Provide the (x, y) coordinate of the cell's center where the given text is located.  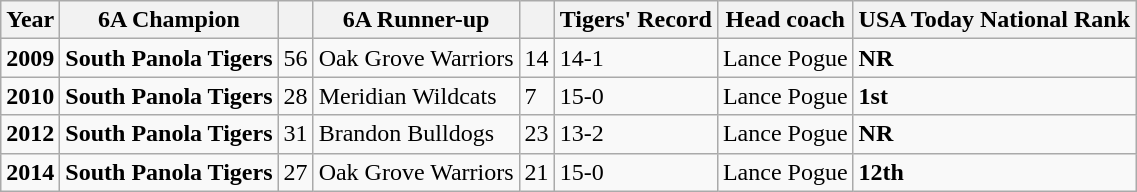
23 (536, 134)
21 (536, 172)
14-1 (636, 58)
2009 (30, 58)
31 (296, 134)
27 (296, 172)
Brandon Bulldogs (416, 134)
Tigers' Record (636, 20)
2014 (30, 172)
USA Today National Rank (994, 20)
13-2 (636, 134)
Year (30, 20)
56 (296, 58)
12th (994, 172)
28 (296, 96)
7 (536, 96)
2012 (30, 134)
Head coach (785, 20)
6A Runner-up (416, 20)
14 (536, 58)
2010 (30, 96)
1st (994, 96)
6A Champion (169, 20)
Meridian Wildcats (416, 96)
